From the cell containing the given text, extract its center point as (X, Y) coordinate. 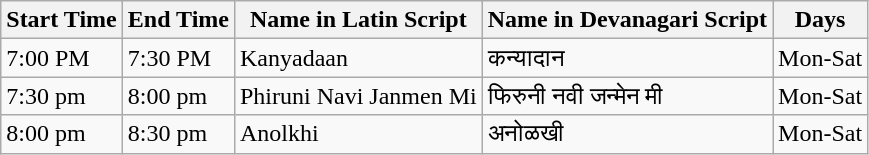
Anolkhi (358, 134)
कन्यादान (627, 58)
End Time (178, 20)
Start Time (62, 20)
अनोळखी (627, 134)
Days (820, 20)
8:30 pm (178, 134)
Phiruni Navi Janmen Mi (358, 96)
7:30 pm (62, 96)
Name in Latin Script (358, 20)
7:30 PM (178, 58)
फिरुनी नवी जन्मेन मी (627, 96)
Kanyadaan (358, 58)
7:00 PM (62, 58)
Name in Devanagari Script (627, 20)
